Scan for the cell matching the given text and deliver its (X, Y) coordinate at center. 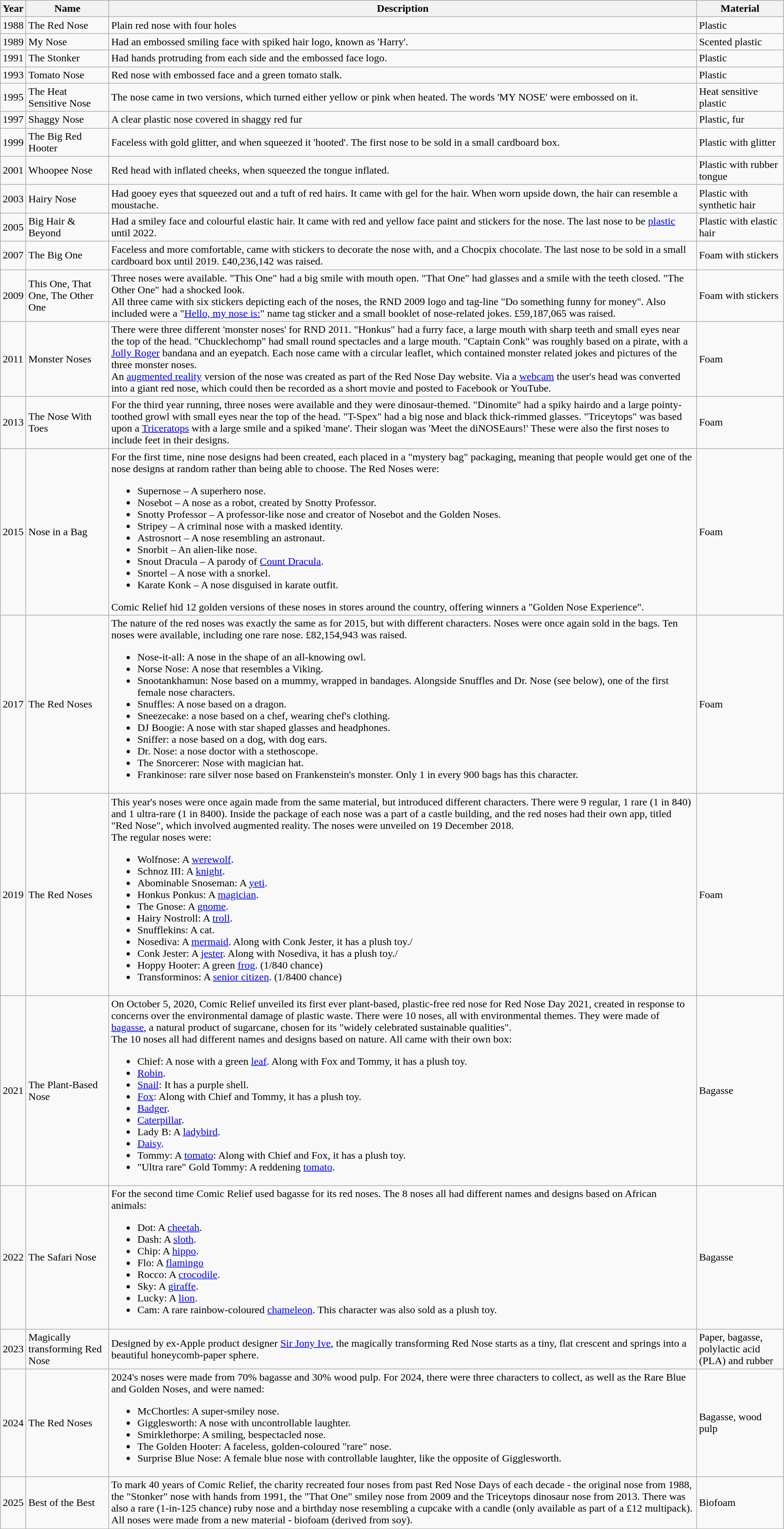
The nose came in two versions, which turned either yellow or pink when heated. The words 'MY NOSE' were embossed on it. (403, 97)
2001 (13, 171)
Hairy Nose (67, 198)
2017 (13, 704)
2019 (13, 895)
Year (13, 9)
1991 (13, 58)
This One, That One, The Other One (67, 296)
Plastic with elastic hair (740, 227)
Material (740, 9)
Description (403, 9)
Plastic with rubber tongue (740, 171)
The Stonker (67, 58)
1995 (13, 97)
The Red Nose (67, 25)
Shaggy Nose (67, 120)
Biofoam (740, 1503)
2021 (13, 1090)
Red head with inflated cheeks, when squeezed the tongue inflated. (403, 171)
Had hands protruding from each side and the embossed face logo. (403, 58)
My Nose (67, 42)
Big Hair & Beyond (67, 227)
Name (67, 9)
2025 (13, 1503)
2005 (13, 227)
Plastic, fur (740, 120)
2009 (13, 296)
Scented plastic (740, 42)
The Nose With Toes (67, 423)
1997 (13, 120)
1989 (13, 42)
Faceless with gold glitter, and when squeezed it 'hooted'. The first nose to be sold in a small cardboard box. (403, 142)
The Plant-Based Nose (67, 1090)
2015 (13, 532)
Paper, bagasse, polylactic acid (PLA) and rubber (740, 1349)
2023 (13, 1349)
Plastic with glitter (740, 142)
Had an embossed smiling face with spiked hair logo, known as 'Harry'. (403, 42)
Plastic with synthetic hair (740, 198)
1988 (13, 25)
2024 (13, 1423)
Magically transforming Red Nose (67, 1349)
A clear plastic nose covered in shaggy red fur (403, 120)
1999 (13, 142)
The Big Red Hooter (67, 142)
1993 (13, 75)
Nose in a Bag (67, 532)
2022 (13, 1257)
The Heat Sensitive Nose (67, 97)
Tomato Nose (67, 75)
2003 (13, 198)
Red nose with embossed face and a green tomato stalk. (403, 75)
Monster Noses (67, 359)
2013 (13, 423)
2007 (13, 255)
Best of the Best (67, 1503)
2011 (13, 359)
Whoopee Nose (67, 171)
Heat sensitive plastic (740, 97)
The Safari Nose (67, 1257)
Bagasse, wood pulp (740, 1423)
Had gooey eyes that squeezed out and a tuft of red hairs. It came with gel for the hair. When worn upside down, the hair can resemble a moustache. (403, 198)
The Big One (67, 255)
Plain red nose with four holes (403, 25)
